Return the [x, y] coordinate for the center point of the cell that contains the specified text.  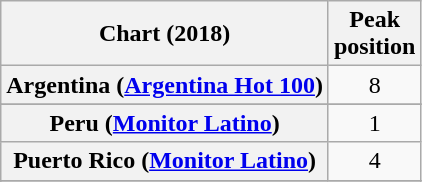
Chart (2018) [165, 34]
1 [374, 123]
Peakposition [374, 34]
8 [374, 85]
4 [374, 161]
Argentina (Argentina Hot 100) [165, 85]
Peru (Monitor Latino) [165, 123]
Puerto Rico (Monitor Latino) [165, 161]
